Output the (x, y) coordinate of the center of the cell containing the given text.  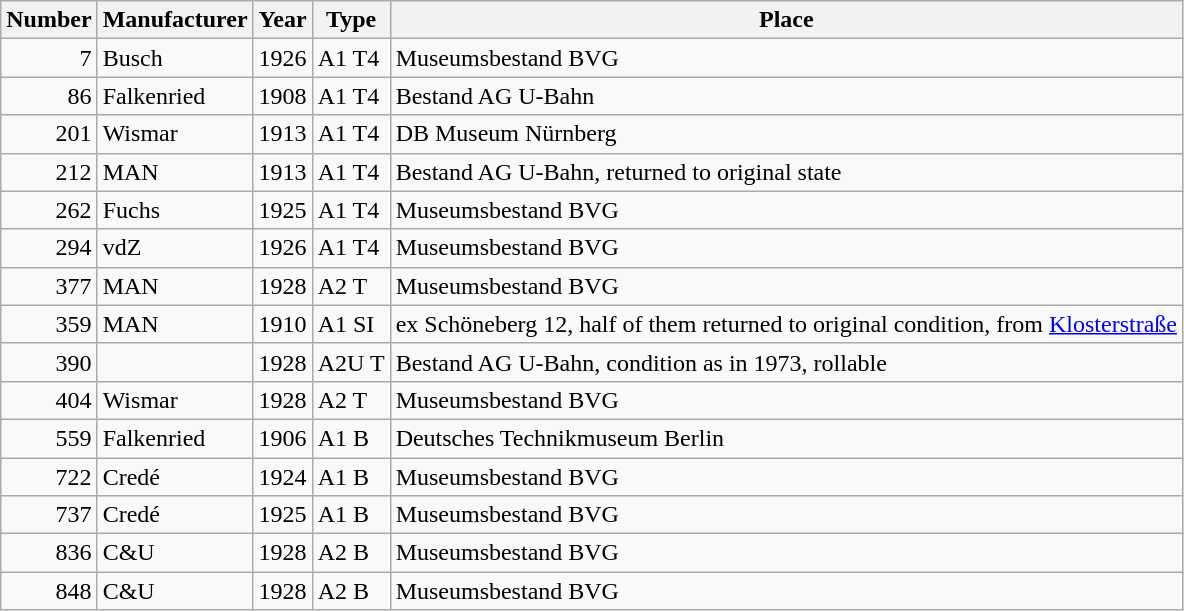
722 (49, 477)
DB Museum Nürnberg (786, 134)
262 (49, 210)
vdZ (175, 248)
Bestand AG U-Bahn, returned to original state (786, 172)
390 (49, 362)
Manufacturer (175, 20)
Place (786, 20)
212 (49, 172)
1908 (282, 96)
7 (49, 58)
Deutsches Technikmuseum Berlin (786, 438)
294 (49, 248)
Busch (175, 58)
Bestand AG U-Bahn (786, 96)
A1 SI (351, 324)
359 (49, 324)
404 (49, 400)
377 (49, 286)
Year (282, 20)
Type (351, 20)
848 (49, 591)
737 (49, 515)
86 (49, 96)
Fuchs (175, 210)
1910 (282, 324)
Number (49, 20)
559 (49, 438)
A2U T (351, 362)
ex Schöneberg 12, half of them returned to original condition, from Klosterstraße (786, 324)
1906 (282, 438)
Bestand AG U-Bahn, condition as in 1973, rollable (786, 362)
836 (49, 553)
201 (49, 134)
1924 (282, 477)
